Extract the (x, y) coordinate from the center of the cell holding the provided text.  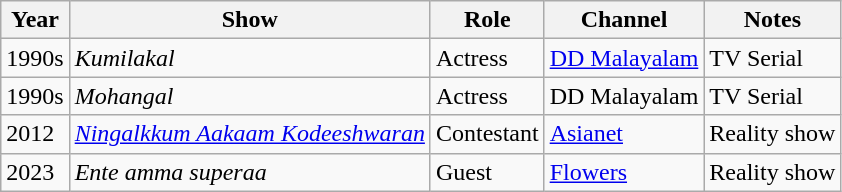
Role (487, 20)
Kumilakal (250, 58)
Ente amma superaa (250, 172)
Notes (772, 20)
2012 (35, 134)
2023 (35, 172)
Contestant (487, 134)
Guest (487, 172)
Mohangal (250, 96)
Flowers (624, 172)
Show (250, 20)
Asianet (624, 134)
Year (35, 20)
Ningalkkum Aakaam Kodeeshwaran (250, 134)
Channel (624, 20)
